Identify which cell holds the provided text, then report its [x, y] central coordinate. 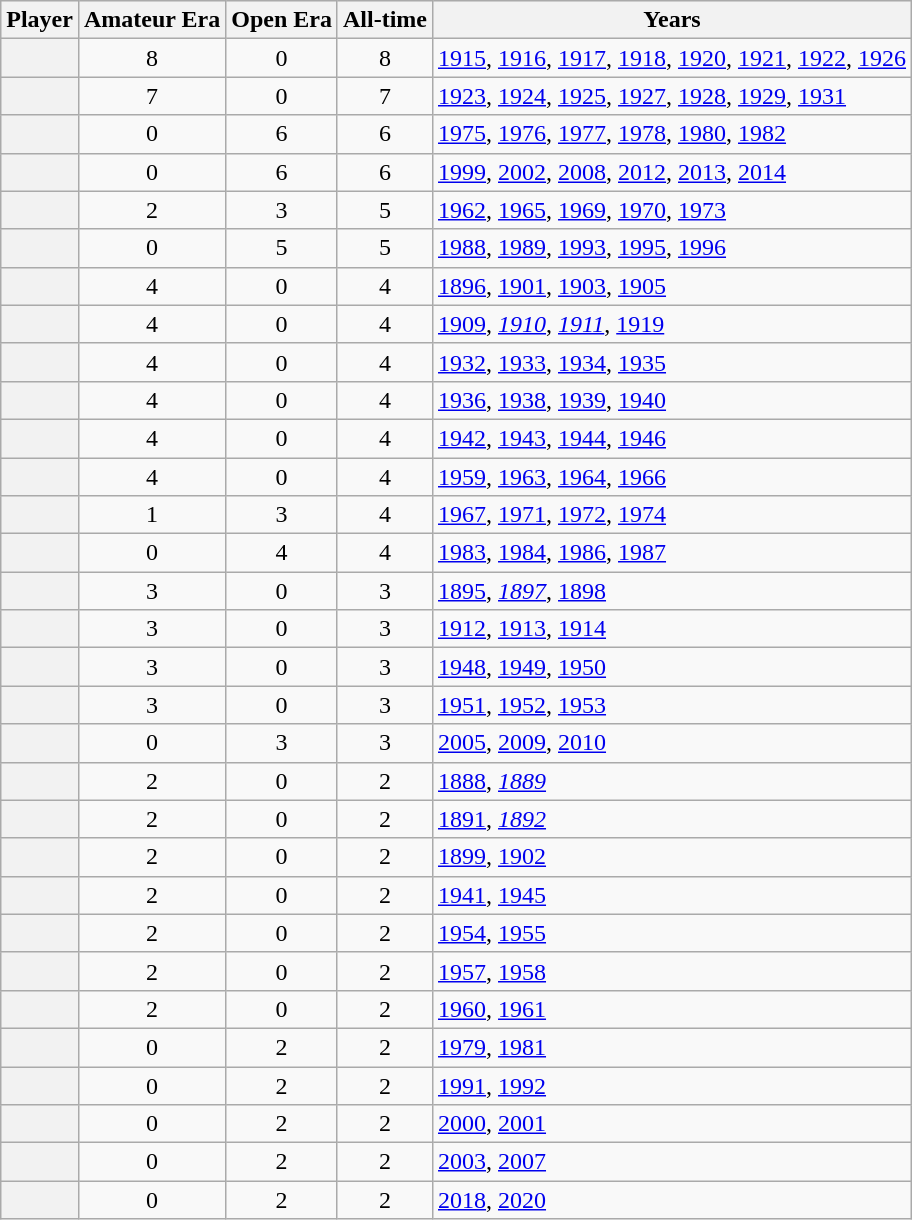
1888, 1889 [672, 781]
2005, 2009, 2010 [672, 743]
1912, 1913, 1914 [672, 629]
1967, 1971, 1972, 1974 [672, 515]
1991, 1992 [672, 1085]
Open Era [282, 20]
1941, 1945 [672, 895]
1899, 1902 [672, 857]
1960, 1961 [672, 1009]
1923, 1924, 1925, 1927, 1928, 1929, 1931 [672, 96]
1954, 1955 [672, 933]
2000, 2001 [672, 1124]
All-time [384, 20]
1 [152, 515]
1915, 1916, 1917, 1918, 1920, 1921, 1922, 1926 [672, 58]
1951, 1952, 1953 [672, 705]
1932, 1933, 1934, 1935 [672, 362]
1895, 1897, 1898 [672, 591]
1979, 1981 [672, 1047]
1975, 1976, 1977, 1978, 1980, 1982 [672, 134]
2003, 2007 [672, 1162]
1909, 1910, 1911, 1919 [672, 324]
1959, 1963, 1964, 1966 [672, 477]
1988, 1989, 1993, 1995, 1996 [672, 248]
Amateur Era [152, 20]
Player [40, 20]
1942, 1943, 1944, 1946 [672, 438]
1948, 1949, 1950 [672, 667]
Years [672, 20]
2018, 2020 [672, 1200]
1957, 1958 [672, 971]
1962, 1965, 1969, 1970, 1973 [672, 210]
1896, 1901, 1903, 1905 [672, 286]
1983, 1984, 1986, 1987 [672, 553]
1999, 2002, 2008, 2012, 2013, 2014 [672, 172]
1891, 1892 [672, 819]
1936, 1938, 1939, 1940 [672, 400]
